Provide the (X, Y) coordinate of the cell's center where the given text is located.  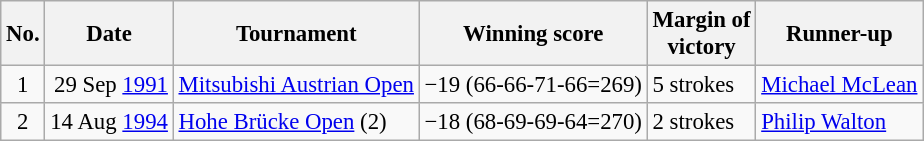
29 Sep 1991 (109, 85)
Margin ofvictory (702, 34)
5 strokes (702, 85)
14 Aug 1994 (109, 122)
Runner-up (840, 34)
Mitsubishi Austrian Open (296, 85)
Hohe Brücke Open (2) (296, 122)
−19 (66-66-71-66=269) (533, 85)
Date (109, 34)
1 (23, 85)
Philip Walton (840, 122)
−18 (68-69-69-64=270) (533, 122)
Michael McLean (840, 85)
Tournament (296, 34)
2 (23, 122)
Winning score (533, 34)
2 strokes (702, 122)
No. (23, 34)
